Output the (x, y) coordinate of the center of the cell containing the given text.  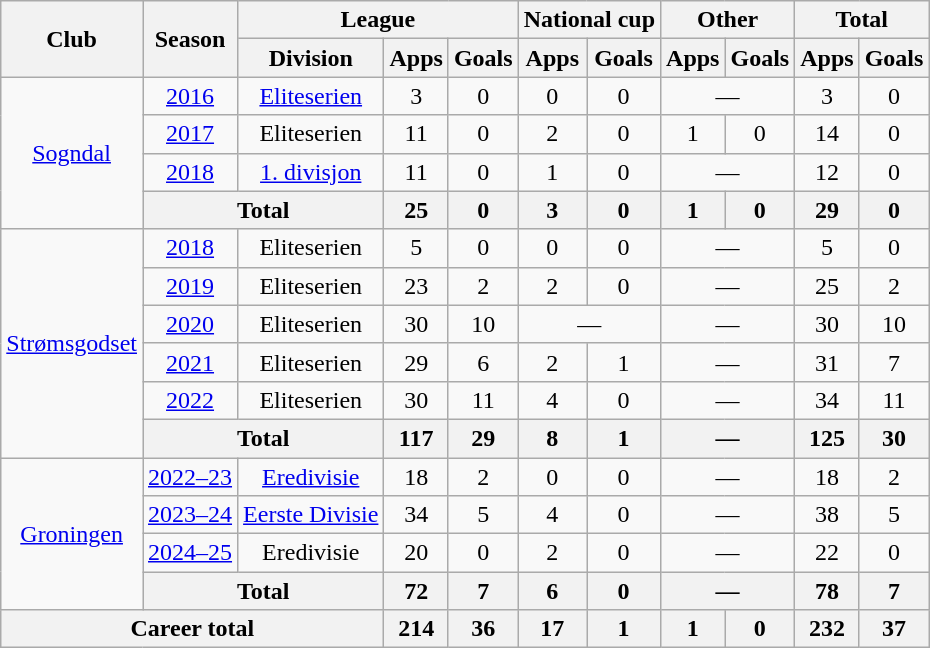
232 (827, 629)
Season (190, 39)
2020 (190, 324)
Eerste Divisie (311, 515)
31 (827, 362)
1. divisjon (311, 172)
38 (827, 515)
23 (416, 286)
2021 (190, 362)
Groningen (72, 534)
78 (827, 591)
2022–23 (190, 477)
National cup (589, 20)
Strømsgodset (72, 343)
Club (72, 39)
125 (827, 438)
12 (827, 172)
22 (827, 553)
20 (416, 553)
2023–24 (190, 515)
Other (728, 20)
8 (552, 438)
Division (311, 58)
14 (827, 134)
2017 (190, 134)
17 (552, 629)
2022 (190, 400)
2019 (190, 286)
37 (894, 629)
72 (416, 591)
214 (416, 629)
Sogndal (72, 153)
League (378, 20)
2024–25 (190, 553)
36 (483, 629)
Career total (192, 629)
117 (416, 438)
2016 (190, 96)
